Pinpoint the cell where the given text exists, returning its [X, Y] midpoint coordinate. 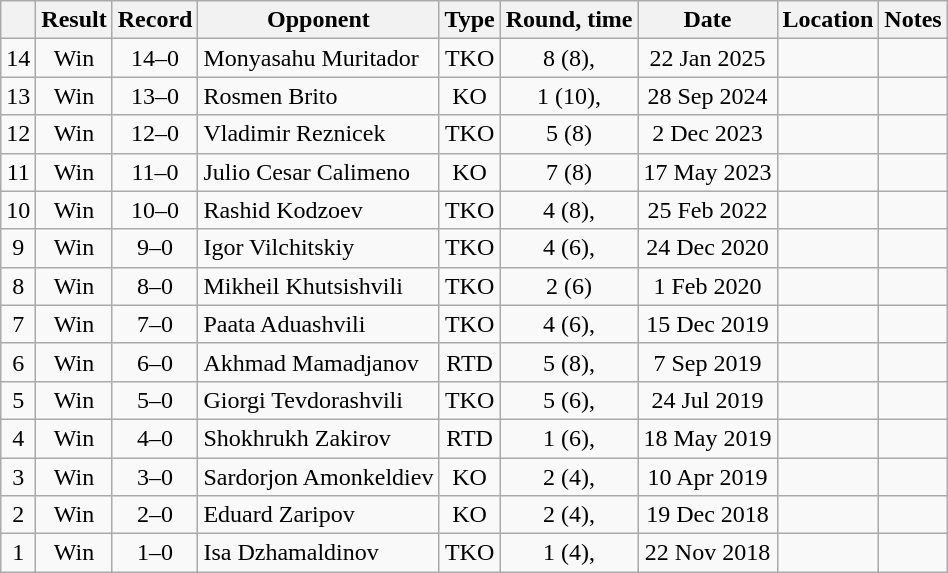
25 Feb 2022 [708, 210]
2 (6) [569, 286]
6–0 [155, 362]
12–0 [155, 134]
Eduard Zaripov [318, 515]
1 (10), [569, 96]
7 (8) [569, 172]
Rosmen Brito [318, 96]
24 Dec 2020 [708, 248]
Type [470, 20]
Akhmad Mamadjanov [318, 362]
10 [18, 210]
8–0 [155, 286]
7 Sep 2019 [708, 362]
1 [18, 553]
Record [155, 20]
1 (4), [569, 553]
Isa Dzhamaldinov [318, 553]
12 [18, 134]
17 May 2023 [708, 172]
9–0 [155, 248]
2 [18, 515]
Location [828, 20]
22 Nov 2018 [708, 553]
Paata Aduashvili [318, 324]
14–0 [155, 58]
11–0 [155, 172]
5 (8), [569, 362]
13–0 [155, 96]
5 (6), [569, 400]
5 [18, 400]
4–0 [155, 438]
7–0 [155, 324]
Round, time [569, 20]
Notes [913, 20]
13 [18, 96]
3–0 [155, 477]
Julio Cesar Calimeno [318, 172]
Sardorjon Amonkeldiev [318, 477]
14 [18, 58]
Monyasahu Muritador [318, 58]
Mikheil Khutsishvili [318, 286]
6 [18, 362]
19 Dec 2018 [708, 515]
8 [18, 286]
1–0 [155, 553]
Rashid Kodzoev [318, 210]
5 (8) [569, 134]
1 (6), [569, 438]
2–0 [155, 515]
15 Dec 2019 [708, 324]
7 [18, 324]
Giorgi Tevdorashvili [318, 400]
18 May 2019 [708, 438]
10 Apr 2019 [708, 477]
9 [18, 248]
10–0 [155, 210]
Shokhrukh Zakirov [318, 438]
24 Jul 2019 [708, 400]
4 (8), [569, 210]
5–0 [155, 400]
Result [74, 20]
8 (8), [569, 58]
1 Feb 2020 [708, 286]
2 Dec 2023 [708, 134]
22 Jan 2025 [708, 58]
4 [18, 438]
Opponent [318, 20]
11 [18, 172]
Date [708, 20]
28 Sep 2024 [708, 96]
Vladimir Reznicek [318, 134]
3 [18, 477]
Igor Vilchitskiy [318, 248]
